Return the [x, y] coordinate for the center point of the cell that contains the specified text.  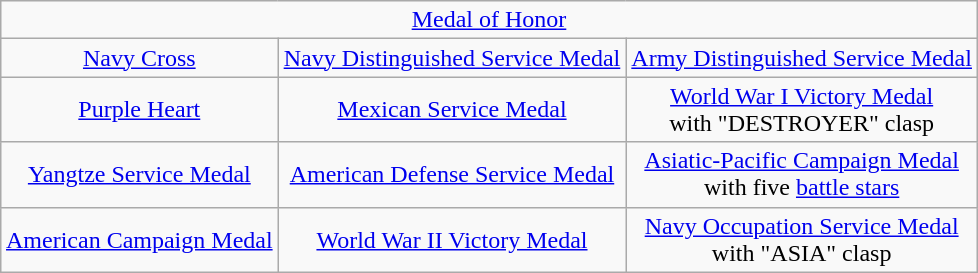
Navy Distinguished Service Medal [452, 58]
Purple Heart [139, 110]
Navy Occupation Service Medalwith "ASIA" clasp [802, 240]
Army Distinguished Service Medal [802, 58]
World War I Victory Medalwith "DESTROYER" clasp [802, 110]
Medal of Honor [488, 20]
Yangtze Service Medal [139, 174]
American Defense Service Medal [452, 174]
Navy Cross [139, 58]
World War II Victory Medal [452, 240]
American Campaign Medal [139, 240]
Mexican Service Medal [452, 110]
Asiatic-Pacific Campaign Medalwith five battle stars [802, 174]
